Extract the [x, y] coordinate from the center of the cell holding the provided text.  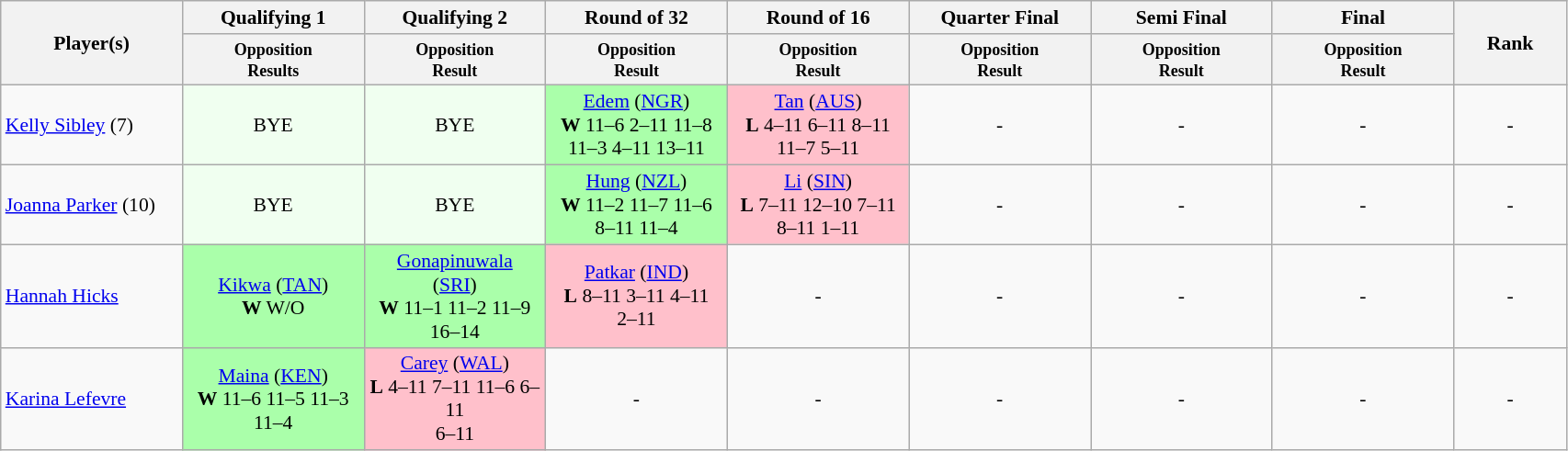
Rank [1511, 43]
Gonapinuwala(SRI)W 11–1 11–2 11–9 16–14 [455, 296]
Quarter Final [1000, 17]
Round of 32 [637, 17]
Player(s) [92, 43]
Li (SIN)L 7–11 12–10 7–118–11 1–11 [818, 206]
OppositionResults [273, 60]
Final [1363, 17]
Hannah Hicks [92, 296]
Qualifying 2 [455, 17]
Round of 16 [818, 17]
Patkar (IND)L 8–11 3–11 4–112–11 [637, 296]
Maina (KEN)W 11–6 11–5 11–3 11–4 [273, 399]
Qualifying 1 [273, 17]
Joanna Parker (10) [92, 206]
Edem (NGR)W 11–6 2–11 11–811–3 4–11 13–11 [637, 125]
Hung (NZL)W 11–2 11–7 11–68–11 11–4 [637, 206]
Kikwa (TAN)W W/O [273, 296]
Tan (AUS)L 4–11 6–11 8–1111–7 5–11 [818, 125]
Carey (WAL)L 4–11 7–11 11–6 6–116–11 [455, 399]
Karina Lefevre [92, 399]
Kelly Sibley (7) [92, 125]
Semi Final [1181, 17]
